Capture the cell that displays the provided text and extract its [x, y] central coordinate. 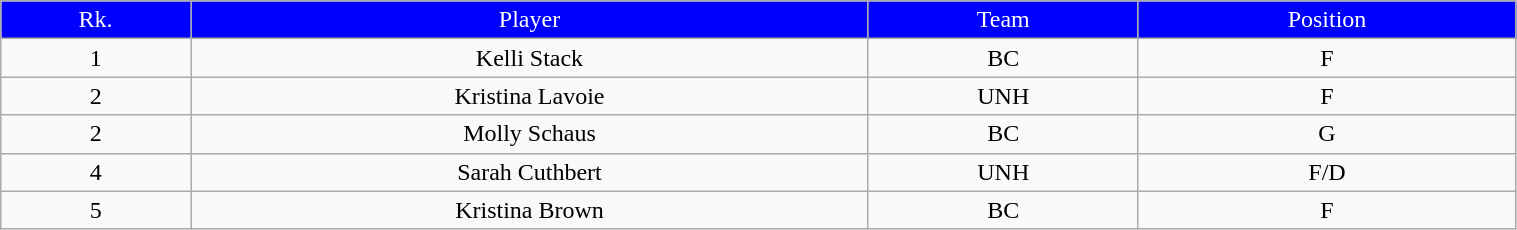
Team [1003, 20]
4 [96, 172]
Molly Schaus [529, 134]
G [1327, 134]
Kristina Lavoie [529, 96]
Position [1327, 20]
Kelli Stack [529, 58]
Rk. [96, 20]
Player [529, 20]
Sarah Cuthbert [529, 172]
F/D [1327, 172]
Kristina Brown [529, 210]
5 [96, 210]
1 [96, 58]
